Pinpoint the cell where the given text exists, returning its (x, y) midpoint coordinate. 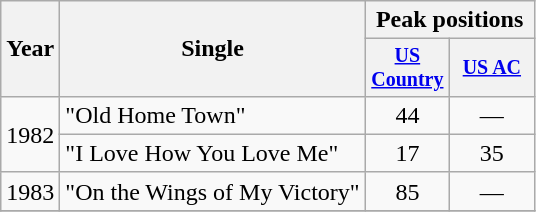
17 (407, 153)
Year (30, 49)
44 (407, 115)
US AC (492, 68)
35 (492, 153)
Single (212, 49)
"I Love How You Love Me" (212, 153)
"On the Wings of My Victory" (212, 191)
1983 (30, 191)
"Old Home Town" (212, 115)
US Country (407, 68)
85 (407, 191)
1982 (30, 134)
Peak positions (450, 20)
